Extract the (x, y) coordinate from the center of the cell holding the provided text.  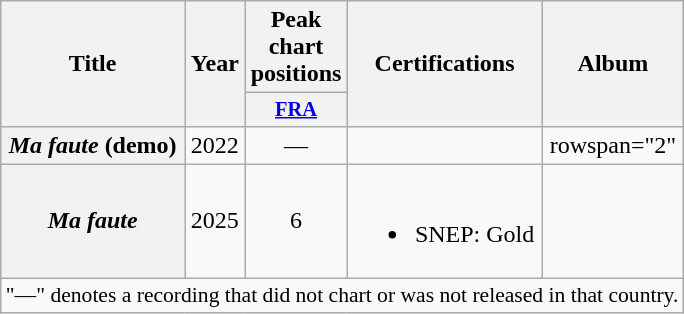
SNEP: Gold (444, 222)
"—" denotes a recording that did not chart or was not released in that country. (342, 296)
— (296, 145)
2025 (214, 222)
Title (93, 64)
Year (214, 64)
Album (612, 64)
rowspan="2" (612, 145)
6 (296, 222)
Ma faute (demo) (93, 145)
Ma faute (93, 222)
2022 (214, 145)
Peak chart positions (296, 47)
Certifications (444, 64)
FRA (296, 110)
